Pinpoint the cell where the given text exists, returning its [X, Y] midpoint coordinate. 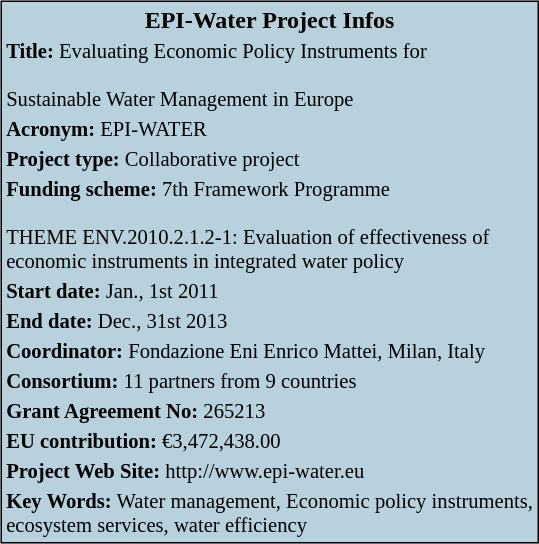
Key Words: Water management, Economic policy instruments, ecosystem services, water efficiency [270, 514]
Coordinator: Fondazione Eni Enrico Mattei, Milan, Italy [270, 352]
End date: Dec., 31st 2013 [270, 322]
Project type: Collaborative project [270, 160]
Consortium: 11 partners from 9 countries [270, 382]
EU contribution: €3,472,438.00 [270, 442]
Title: Evaluating Economic Policy Instruments for Sustainable Water Management in Europe [270, 76]
Start date: Jan., 1st 2011 [270, 292]
EPI-Water Project Infos [270, 21]
Grant Agreement No: 265213 [270, 412]
Funding scheme: 7th Framework Programme THEME ENV.2010.2.1.2-1: Evaluation of effectiveness of economic instruments in integrated water policy [270, 226]
Project Web Site: http://www.epi-water.eu [270, 472]
Acronym: EPI-WATER [270, 130]
